Capture the cell that displays the provided text and extract its (X, Y) central coordinate. 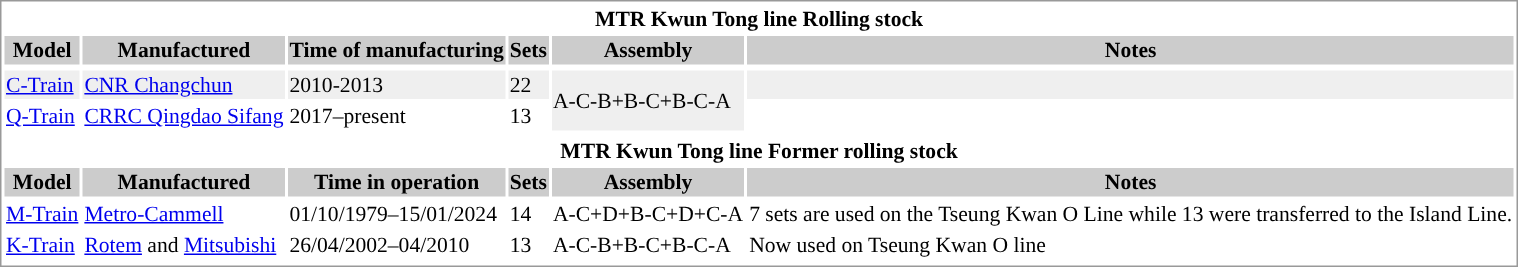
Time of manufacturing (396, 50)
22 (528, 84)
2017–present (396, 116)
MTR Kwun Tong line Former rolling stock (758, 150)
CNR Changchun (184, 84)
C-Train (42, 84)
26/04/2002–04/2010 (396, 245)
Metro-Cammell (184, 214)
A-C+D+B-C+D+C-A (648, 214)
K-Train (42, 245)
01/10/1979–15/01/2024 (396, 214)
Q-Train (42, 116)
7 sets are used on the Tseung Kwan O Line while 13 were transferred to the Island Line. (1131, 214)
M-Train (42, 214)
14 (528, 214)
Time in operation (396, 182)
Now used on Tseung Kwan O line (1131, 245)
Rotem and Mitsubishi (184, 245)
MTR Kwun Tong line Rolling stock (758, 18)
2010-2013 (396, 84)
CRRC Qingdao Sifang (184, 116)
